Provide the (X, Y) coordinate of the cell's center where the given text is located.  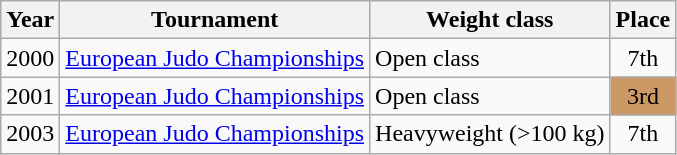
2000 (30, 58)
Tournament (215, 20)
Heavyweight (>100 kg) (490, 134)
3rd (643, 96)
2003 (30, 134)
Weight class (490, 20)
Place (643, 20)
2001 (30, 96)
Year (30, 20)
